Find where the given text appears and provide that cell's center as (X, Y) coordinate. 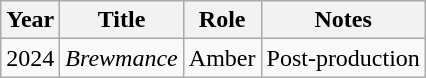
Amber (222, 58)
Year (30, 20)
Post-production (343, 58)
Title (122, 20)
Notes (343, 20)
Role (222, 20)
Brewmance (122, 58)
2024 (30, 58)
